Capture the cell that displays the provided text and extract its [X, Y] central coordinate. 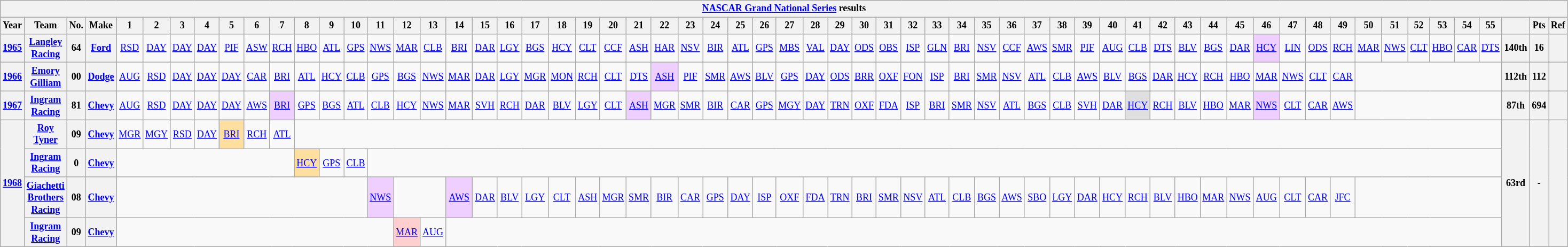
13 [433, 26]
19 [587, 26]
1 [130, 26]
41 [1138, 26]
3 [182, 26]
15 [485, 26]
81 [76, 105]
22 [664, 26]
17 [535, 26]
55 [1490, 26]
35 [987, 26]
42 [1163, 26]
7 [282, 26]
1968 [13, 183]
Emory Gilliam [45, 77]
40 [1112, 26]
NASCAR Grand National Series results [784, 9]
BRR [864, 77]
38 [1062, 26]
51 [1395, 26]
46 [1266, 26]
23 [690, 26]
52 [1418, 26]
Dodge [101, 77]
Team [45, 26]
49 [1343, 26]
Make [101, 26]
Year [13, 26]
64 [76, 48]
43 [1188, 26]
LIN [1292, 48]
112th [1516, 77]
29 [840, 26]
37 [1037, 26]
21 [639, 26]
53 [1442, 26]
10 [356, 26]
5 [231, 26]
4 [207, 26]
No. [76, 26]
34 [961, 26]
36 [1012, 26]
6 [256, 26]
JFC [1343, 197]
27 [789, 26]
MBS [789, 48]
0 [76, 163]
140th [1516, 48]
87th [1516, 105]
1965 [13, 48]
MON [562, 77]
30 [864, 26]
Pts [1539, 26]
45 [1240, 26]
Ford [101, 48]
694 [1539, 105]
24 [716, 26]
18 [562, 26]
OBS [889, 48]
48 [1318, 26]
14 [459, 26]
8 [307, 26]
63rd [1516, 183]
26 [765, 26]
00 [76, 77]
9 [331, 26]
08 [76, 197]
ASW [256, 48]
12 [407, 26]
Langley Racing [45, 48]
SBO [1037, 197]
47 [1292, 26]
50 [1369, 26]
31 [889, 26]
33 [937, 26]
11 [380, 26]
HAR [664, 48]
20 [613, 26]
25 [740, 26]
1967 [13, 105]
39 [1087, 26]
54 [1467, 26]
44 [1213, 26]
28 [816, 26]
Ref [1558, 26]
1966 [13, 77]
GLN [937, 48]
VAL [816, 48]
32 [913, 26]
FON [913, 77]
Giachetti Brothers Racing [45, 197]
2 [157, 26]
- [1539, 183]
112 [1539, 77]
Roy Tyner [45, 134]
